Provide the [x, y] coordinate of the cell's center where the given text is located.  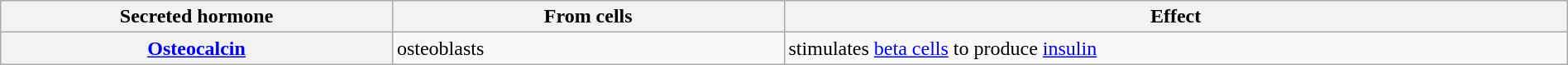
osteoblasts [588, 48]
From cells [588, 17]
Secreted hormone [197, 17]
Osteocalcin [197, 48]
Effect [1176, 17]
stimulates beta cells to produce insulin [1176, 48]
